Pinpoint the cell where the given text exists, returning its (x, y) midpoint coordinate. 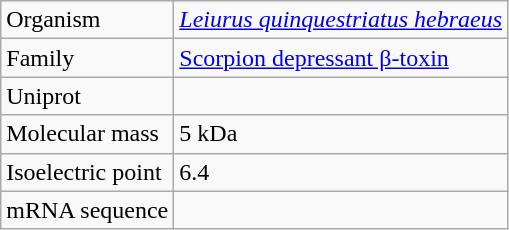
6.4 (341, 172)
Scorpion depressant β-toxin (341, 58)
Leiurus quinquestriatus hebraeus (341, 20)
mRNA sequence (88, 210)
Uniprot (88, 96)
Organism (88, 20)
Molecular mass (88, 134)
5 kDa (341, 134)
Isoelectric point (88, 172)
Family (88, 58)
